Extract the (X, Y) coordinate from the center of the cell holding the provided text.  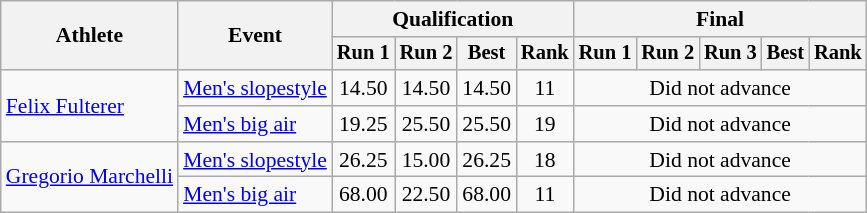
19 (545, 124)
Qualification (453, 19)
Event (255, 36)
19.25 (364, 124)
Athlete (90, 36)
Gregorio Marchelli (90, 178)
Final (720, 19)
Run 3 (730, 54)
Felix Fulterer (90, 106)
18 (545, 160)
15.00 (426, 160)
22.50 (426, 195)
